Detect which cell encompasses the target text, then output its (X, Y) center coordinate. 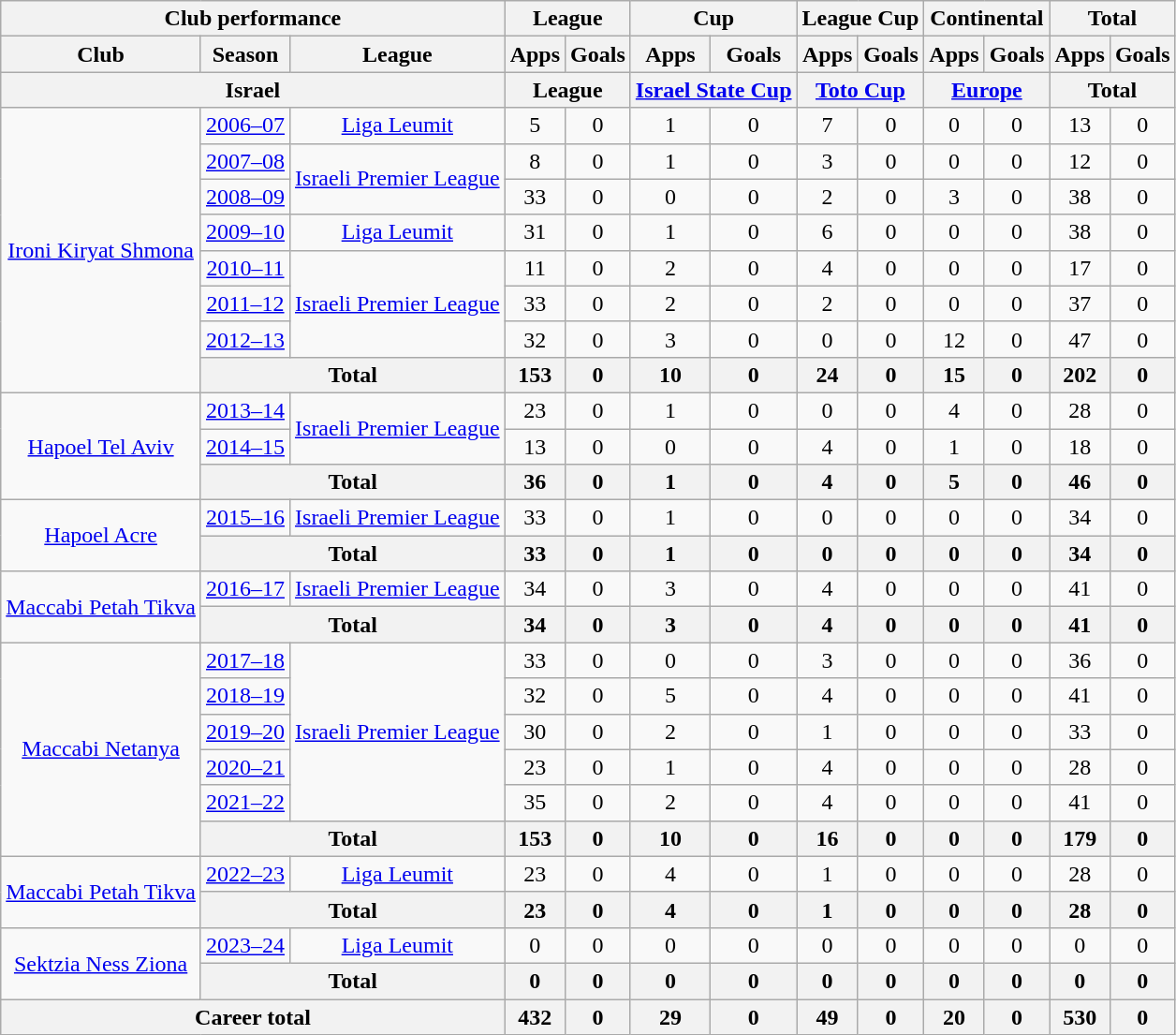
2012–13 (245, 339)
30 (535, 732)
Israel State Cup (713, 90)
Ironi Kiryat Shmona (101, 250)
6 (828, 232)
2021–22 (245, 803)
Career total (253, 1016)
202 (1080, 375)
2013–14 (245, 410)
2022–23 (245, 874)
2010–11 (245, 268)
29 (670, 1016)
Season (245, 54)
2019–20 (245, 732)
16 (828, 838)
2017–18 (245, 660)
Hapoel Acre (101, 536)
2020–21 (245, 767)
2007–08 (245, 161)
37 (1080, 303)
Toto Cup (860, 90)
46 (1080, 482)
Israel (253, 90)
11 (535, 268)
15 (954, 375)
2008–09 (245, 197)
18 (1080, 447)
2015–16 (245, 518)
2011–12 (245, 303)
49 (828, 1016)
Club (101, 54)
8 (535, 161)
Hapoel Tel Aviv (101, 446)
179 (1080, 838)
2023–24 (245, 945)
17 (1080, 268)
Continental (987, 19)
20 (954, 1016)
Cup (713, 19)
47 (1080, 339)
Club performance (253, 19)
2014–15 (245, 447)
2006–07 (245, 126)
Maccabi Netanya (101, 749)
2016–17 (245, 589)
24 (828, 375)
2009–10 (245, 232)
League Cup (860, 19)
31 (535, 232)
530 (1080, 1016)
432 (535, 1016)
Sektzia Ness Ziona (101, 963)
Europe (987, 90)
35 (535, 803)
2018–19 (245, 696)
7 (828, 126)
